Detect which cell encompasses the target text, then output its [X, Y] center coordinate. 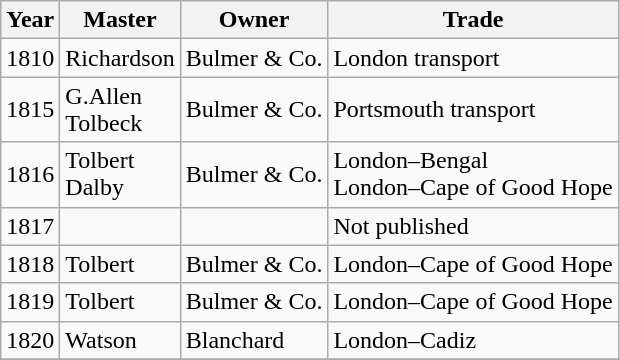
1815 [30, 110]
Trade [473, 20]
Year [30, 20]
1816 [30, 174]
1810 [30, 58]
1818 [30, 264]
Owner [254, 20]
TolbertDalby [120, 174]
1820 [30, 340]
Master [120, 20]
London transport [473, 58]
1819 [30, 302]
Blanchard [254, 340]
Portsmouth transport [473, 110]
G.AllenTolbeck [120, 110]
Richardson [120, 58]
London–BengalLondon–Cape of Good Hope [473, 174]
Watson [120, 340]
London–Cadiz [473, 340]
1817 [30, 226]
Not published [473, 226]
